Find where the given text appears and provide that cell's center as (x, y) coordinate. 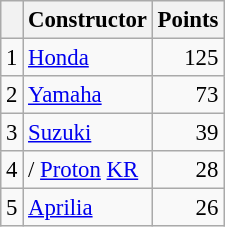
Constructor (88, 20)
26 (188, 208)
3 (12, 133)
2 (12, 95)
125 (188, 58)
Points (188, 20)
1 (12, 58)
5 (12, 208)
Honda (88, 58)
Aprilia (88, 208)
4 (12, 170)
73 (188, 95)
Yamaha (88, 95)
28 (188, 170)
/ Proton KR (88, 170)
Suzuki (88, 133)
39 (188, 133)
